Pinpoint the cell where the given text exists, returning its [X, Y] midpoint coordinate. 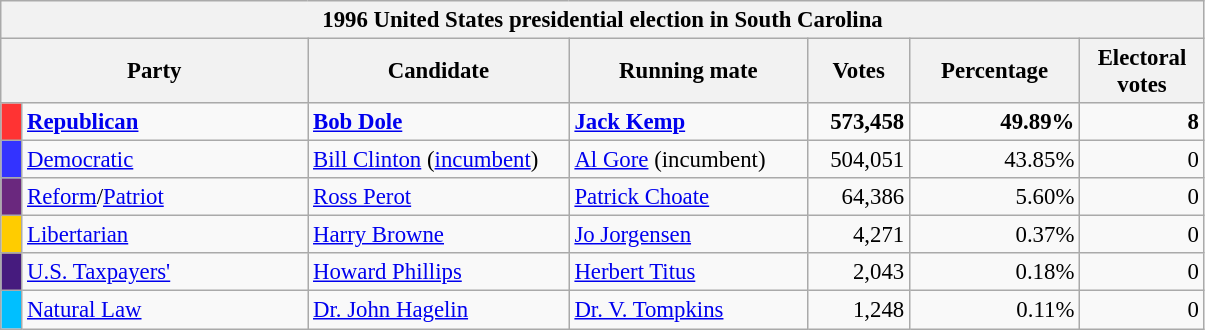
Harry Browne [438, 235]
Running mate [688, 72]
Bob Dole [438, 122]
Patrick Choate [688, 197]
Dr. V. Tompkins [688, 310]
Herbert Titus [688, 273]
Republican [165, 122]
0.11% [994, 310]
4,271 [859, 235]
0.37% [994, 235]
8 [1142, 122]
Electoral votes [1142, 72]
Dr. John Hagelin [438, 310]
Votes [859, 72]
43.85% [994, 160]
Ross Perot [438, 197]
2,043 [859, 273]
Libertarian [165, 235]
Percentage [994, 72]
49.89% [994, 122]
Reform/Patriot [165, 197]
Party [154, 72]
Natural Law [165, 310]
504,051 [859, 160]
Al Gore (incumbent) [688, 160]
Bill Clinton (incumbent) [438, 160]
Candidate [438, 72]
5.60% [994, 197]
573,458 [859, 122]
1996 United States presidential election in South Carolina [603, 20]
1,248 [859, 310]
Jack Kemp [688, 122]
Democratic [165, 160]
Howard Phillips [438, 273]
Jo Jorgensen [688, 235]
U.S. Taxpayers' [165, 273]
64,386 [859, 197]
0.18% [994, 273]
